Provide the [x, y] coordinate of the cell's center where the given text is located.  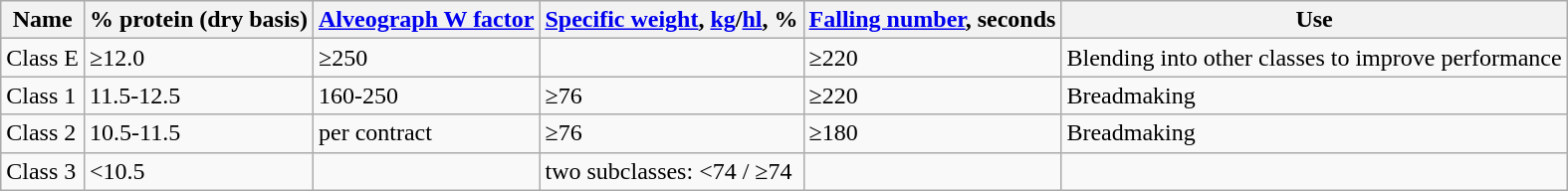
Class 1 [43, 95]
Falling number, seconds [932, 20]
Class 3 [43, 171]
<10.5 [198, 171]
≥180 [932, 133]
Specific weight, kg/hl, % [671, 20]
% protein (dry basis) [198, 20]
Use [1314, 20]
160-250 [426, 95]
Name [43, 20]
Class 2 [43, 133]
10.5-11.5 [198, 133]
Class E [43, 58]
≥250 [426, 58]
per contract [426, 133]
Alveograph W factor [426, 20]
11.5-12.5 [198, 95]
two subclasses: <74 / ≥74 [671, 171]
≥12.0 [198, 58]
Blending into other classes to improve performance [1314, 58]
